Return the [X, Y] coordinate for the center point of the cell that contains the specified text.  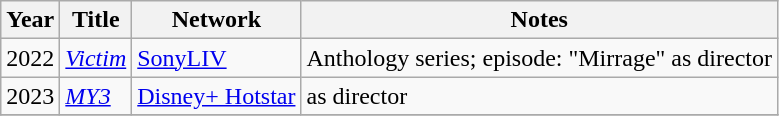
Year [30, 20]
as director [540, 96]
Anthology series; episode: "Mirrage" as director [540, 58]
MY3 [96, 96]
Notes [540, 20]
Network [216, 20]
Title [96, 20]
Disney+ Hotstar [216, 96]
2023 [30, 96]
SonyLIV [216, 58]
2022 [30, 58]
Victim [96, 58]
